From the cell containing the given text, extract its center point as [X, Y] coordinate. 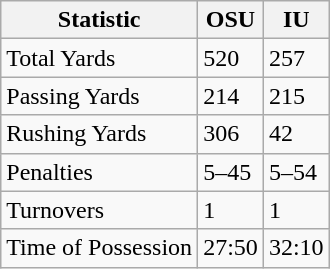
IU [296, 20]
Time of Possession [100, 248]
Statistic [100, 20]
Penalties [100, 172]
27:50 [231, 248]
Turnovers [100, 210]
5–54 [296, 172]
520 [231, 58]
42 [296, 134]
Rushing Yards [100, 134]
257 [296, 58]
Passing Yards [100, 96]
215 [296, 96]
32:10 [296, 248]
OSU [231, 20]
306 [231, 134]
214 [231, 96]
Total Yards [100, 58]
5–45 [231, 172]
